Find where the given text appears and provide that cell's center as (x, y) coordinate. 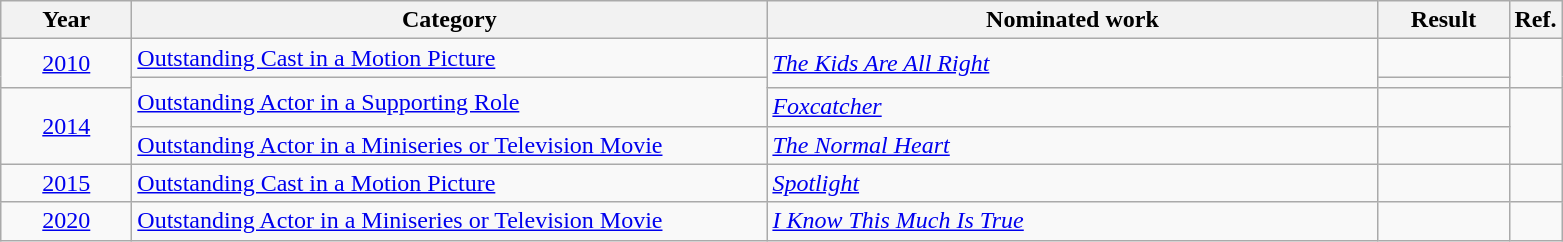
Year (66, 20)
2020 (66, 221)
2010 (66, 64)
Nominated work (1072, 20)
The Kids Are All Right (1072, 64)
2014 (66, 126)
Ref. (1536, 20)
Result (1444, 20)
I Know This Much Is True (1072, 221)
Category (450, 20)
The Normal Heart (1072, 145)
Outstanding Actor in a Supporting Role (450, 102)
Spotlight (1072, 183)
Foxcatcher (1072, 107)
2015 (66, 183)
